Capture the cell that displays the provided text and extract its [X, Y] central coordinate. 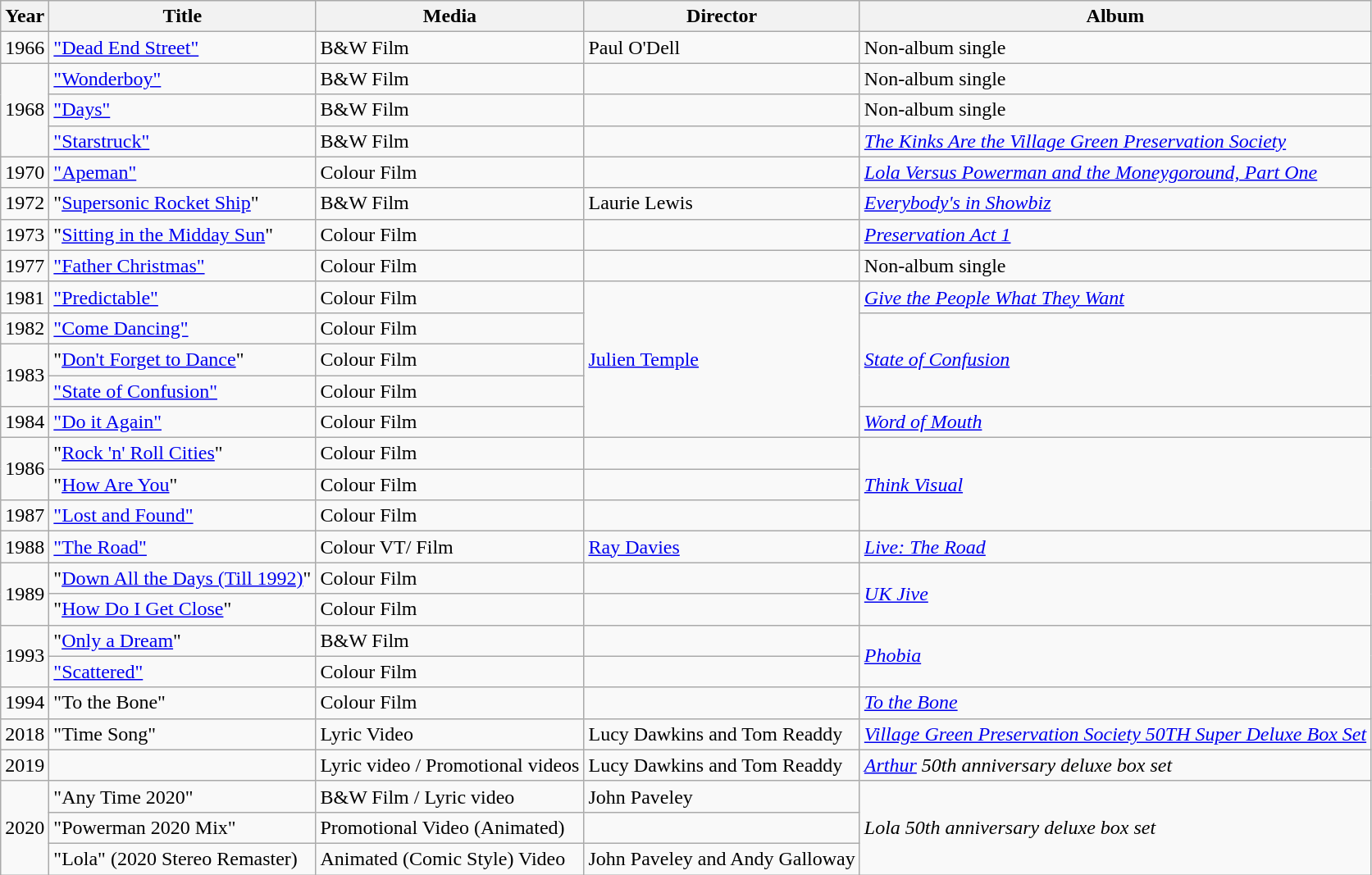
1982 [25, 328]
1973 [25, 235]
"Don't Forget to Dance" [182, 359]
1970 [25, 172]
Year [25, 16]
1984 [25, 422]
2018 [25, 734]
"Rock 'n' Roll Cities" [182, 453]
1987 [25, 516]
"Powerman 2020 Mix" [182, 827]
Lola 50th anniversary deluxe box set [1115, 827]
"Days" [182, 110]
"Dead End Street" [182, 48]
Give the People What They Want [1115, 297]
1983 [25, 375]
"Father Christmas" [182, 266]
The Kinks Are the Village Green Preservation Society [1115, 141]
Village Green Preservation Society 50TH Super Deluxe Box Set [1115, 734]
"Apeman" [182, 172]
"State of Confusion" [182, 391]
"Time Song" [182, 734]
"Starstruck" [182, 141]
"Predictable" [182, 297]
Phobia [1115, 656]
1966 [25, 48]
1994 [25, 703]
"Come Dancing" [182, 328]
Media [449, 16]
Lyric video / Promotional videos [449, 765]
John Paveley and Andy Galloway [722, 859]
To the Bone [1115, 703]
2020 [25, 827]
"Lola" (2020 Stereo Remaster) [182, 859]
"Only a Dream" [182, 640]
"Sitting in the Midday Sun" [182, 235]
Promotional Video (Animated) [449, 827]
Julien Temple [722, 359]
"Down All the Days (Till 1992)" [182, 578]
Album [1115, 16]
"Wonderboy" [182, 79]
Lola Versus Powerman and the Moneygoround, Part One [1115, 172]
Word of Mouth [1115, 422]
Arthur 50th anniversary deluxe box set [1115, 765]
"Lost and Found" [182, 516]
1988 [25, 547]
Laurie Lewis [722, 203]
Colour VT/ Film [449, 547]
"To the Bone" [182, 703]
Title [182, 16]
Ray Davies [722, 547]
Everybody's in Showbiz [1115, 203]
State of Confusion [1115, 359]
Paul O'Dell [722, 48]
Director [722, 16]
1977 [25, 266]
1989 [25, 594]
Think Visual [1115, 485]
Preservation Act 1 [1115, 235]
1968 [25, 110]
1986 [25, 469]
"How Do I Get Close" [182, 609]
UK Jive [1115, 594]
2019 [25, 765]
Lyric Video [449, 734]
Animated (Comic Style) Video [449, 859]
"Scattered" [182, 672]
"How Are You" [182, 485]
"Do it Again" [182, 422]
B&W Film / Lyric video [449, 796]
Live: The Road [1115, 547]
1981 [25, 297]
1972 [25, 203]
"Supersonic Rocket Ship" [182, 203]
"Any Time 2020" [182, 796]
1993 [25, 656]
John Paveley [722, 796]
"The Road" [182, 547]
